Identify which cell holds the provided text, then report its [X, Y] central coordinate. 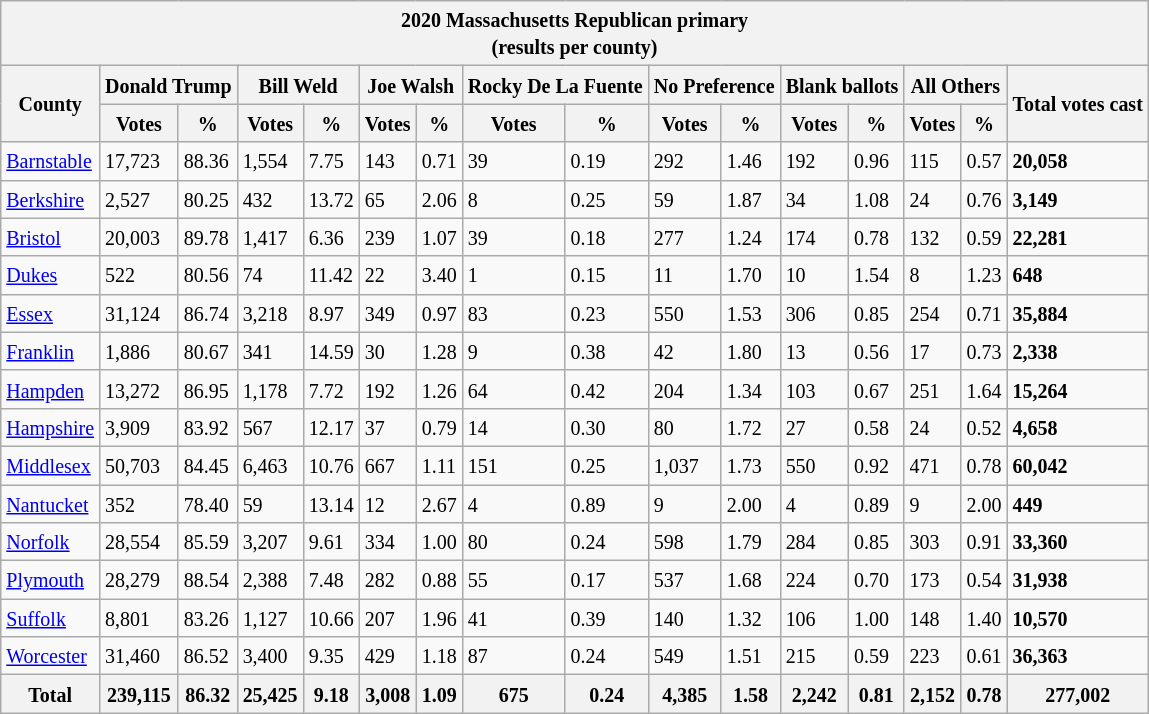
0.39 [606, 618]
Blank ballots [842, 85]
County [50, 104]
471 [932, 465]
0.30 [606, 427]
1,886 [140, 351]
0.42 [606, 389]
277 [684, 237]
8.97 [331, 313]
537 [684, 580]
80.67 [208, 351]
1.51 [750, 656]
598 [684, 542]
Rocky De La Fuente [555, 85]
All Others [956, 85]
Worcester [50, 656]
522 [140, 275]
2,527 [140, 199]
303 [932, 542]
20,058 [1078, 161]
0.67 [876, 389]
1.80 [750, 351]
3,400 [270, 656]
Dukes [50, 275]
27 [814, 427]
0.17 [606, 580]
0.96 [876, 161]
88.36 [208, 161]
254 [932, 313]
86.95 [208, 389]
1.64 [984, 389]
349 [388, 313]
648 [1078, 275]
Plymouth [50, 580]
36,363 [1078, 656]
14 [514, 427]
9.18 [331, 694]
1.07 [439, 237]
1.11 [439, 465]
140 [684, 618]
352 [140, 503]
35,884 [1078, 313]
215 [814, 656]
30 [388, 351]
Berkshire [50, 199]
0.23 [606, 313]
22,281 [1078, 237]
174 [814, 237]
11.42 [331, 275]
115 [932, 161]
3,909 [140, 427]
1.58 [750, 694]
55 [514, 580]
2,388 [270, 580]
Suffolk [50, 618]
2,242 [814, 694]
12.17 [331, 427]
9.61 [331, 542]
0.58 [876, 427]
34 [814, 199]
3.40 [439, 275]
65 [388, 199]
7.75 [331, 161]
0.18 [606, 237]
37 [388, 427]
1.72 [750, 427]
282 [388, 580]
0.79 [439, 427]
86.74 [208, 313]
31,124 [140, 313]
Bill Weld [298, 85]
3,008 [388, 694]
Joe Walsh [410, 85]
22 [388, 275]
31,460 [140, 656]
85.59 [208, 542]
432 [270, 199]
239,115 [140, 694]
0.56 [876, 351]
6.36 [331, 237]
1.09 [439, 694]
28,279 [140, 580]
No Preference [714, 85]
204 [684, 389]
0.15 [606, 275]
1.79 [750, 542]
1 [514, 275]
78.40 [208, 503]
0.81 [876, 694]
0.19 [606, 161]
1,417 [270, 237]
1.70 [750, 275]
7.48 [331, 580]
15,264 [1078, 389]
277,002 [1078, 694]
6,463 [270, 465]
28,554 [140, 542]
2,152 [932, 694]
89.78 [208, 237]
1.34 [750, 389]
14.59 [331, 351]
2.06 [439, 199]
0.91 [984, 542]
1.96 [439, 618]
33,360 [1078, 542]
Total [50, 694]
88.54 [208, 580]
429 [388, 656]
0.57 [984, 161]
1.87 [750, 199]
292 [684, 161]
207 [388, 618]
0.38 [606, 351]
3,149 [1078, 199]
1.46 [750, 161]
13 [814, 351]
1.26 [439, 389]
80.56 [208, 275]
Franklin [50, 351]
0.92 [876, 465]
0.52 [984, 427]
284 [814, 542]
83 [514, 313]
17 [932, 351]
0.70 [876, 580]
10.76 [331, 465]
10,570 [1078, 618]
7.72 [331, 389]
8,801 [140, 618]
1.24 [750, 237]
Hampden [50, 389]
13,272 [140, 389]
0.73 [984, 351]
224 [814, 580]
86.52 [208, 656]
2020 Massachusetts Republican primary(results per county) [575, 34]
239 [388, 237]
1.68 [750, 580]
87 [514, 656]
64 [514, 389]
334 [388, 542]
Norfolk [50, 542]
1,037 [684, 465]
84.45 [208, 465]
151 [514, 465]
10.66 [331, 618]
12 [388, 503]
106 [814, 618]
1.23 [984, 275]
Middlesex [50, 465]
0.88 [439, 580]
60,042 [1078, 465]
80.25 [208, 199]
31,938 [1078, 580]
449 [1078, 503]
675 [514, 694]
1,127 [270, 618]
Donald Trump [169, 85]
0.76 [984, 199]
1.53 [750, 313]
11 [684, 275]
Barnstable [50, 161]
148 [932, 618]
567 [270, 427]
173 [932, 580]
Nantucket [50, 503]
13.72 [331, 199]
2.67 [439, 503]
1.08 [876, 199]
4,385 [684, 694]
0.97 [439, 313]
0.61 [984, 656]
341 [270, 351]
1.73 [750, 465]
20,003 [140, 237]
10 [814, 275]
4,658 [1078, 427]
132 [932, 237]
74 [270, 275]
Hampshire [50, 427]
667 [388, 465]
0.54 [984, 580]
549 [684, 656]
50,703 [140, 465]
42 [684, 351]
1.32 [750, 618]
13.14 [331, 503]
3,218 [270, 313]
1,178 [270, 389]
251 [932, 389]
83.26 [208, 618]
306 [814, 313]
1,554 [270, 161]
86.32 [208, 694]
41 [514, 618]
17,723 [140, 161]
83.92 [208, 427]
1.28 [439, 351]
103 [814, 389]
9.35 [331, 656]
25,425 [270, 694]
1.18 [439, 656]
143 [388, 161]
3,207 [270, 542]
223 [932, 656]
2,338 [1078, 351]
Bristol [50, 237]
1.40 [984, 618]
Essex [50, 313]
Total votes cast [1078, 104]
1.54 [876, 275]
